Capture the cell that displays the provided text and extract its [X, Y] central coordinate. 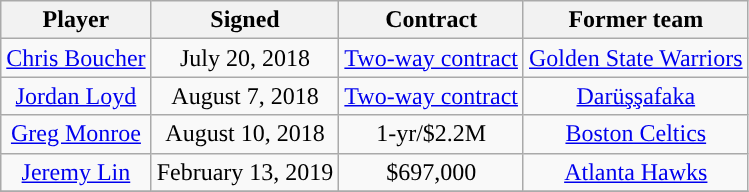
Atlanta Hawks [636, 172]
Boston Celtics [636, 134]
Darüşşafaka [636, 96]
Jordan Loyd [76, 96]
Golden State Warriors [636, 58]
Greg Monroe [76, 134]
Player [76, 20]
August 10, 2018 [245, 134]
Chris Boucher [76, 58]
Contract [432, 20]
Jeremy Lin [76, 172]
1-yr/$2.2M [432, 134]
$697,000 [432, 172]
July 20, 2018 [245, 58]
Former team [636, 20]
February 13, 2019 [245, 172]
August 7, 2018 [245, 96]
Signed [245, 20]
